For the text-containing cell, return its midpoint in (X, Y) coordinate format. 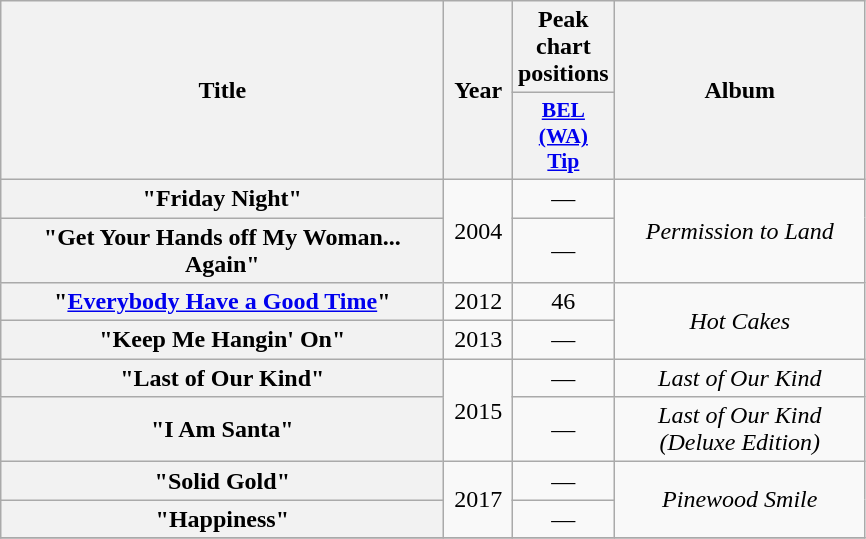
Hot Cakes (740, 321)
Album (740, 90)
Permission to Land (740, 230)
2017 (478, 500)
Pinewood Smile (740, 500)
"Keep Me Hangin' On" (222, 340)
2013 (478, 340)
2012 (478, 302)
Year (478, 90)
"Get Your Hands off My Woman... Again" (222, 250)
2015 (478, 410)
Last of Our Kind (Deluxe Edition) (740, 430)
"Everybody Have a Good Time" (222, 302)
46 (563, 302)
Title (222, 90)
BEL(WA)Tip (563, 136)
Last of Our Kind (740, 378)
"Happiness" (222, 519)
"Friday Night" (222, 198)
"Solid Gold" (222, 481)
2004 (478, 230)
Peak chart positions (563, 47)
"I Am Santa" (222, 430)
"Last of Our Kind" (222, 378)
